For the text-containing cell, return its midpoint in (x, y) coordinate format. 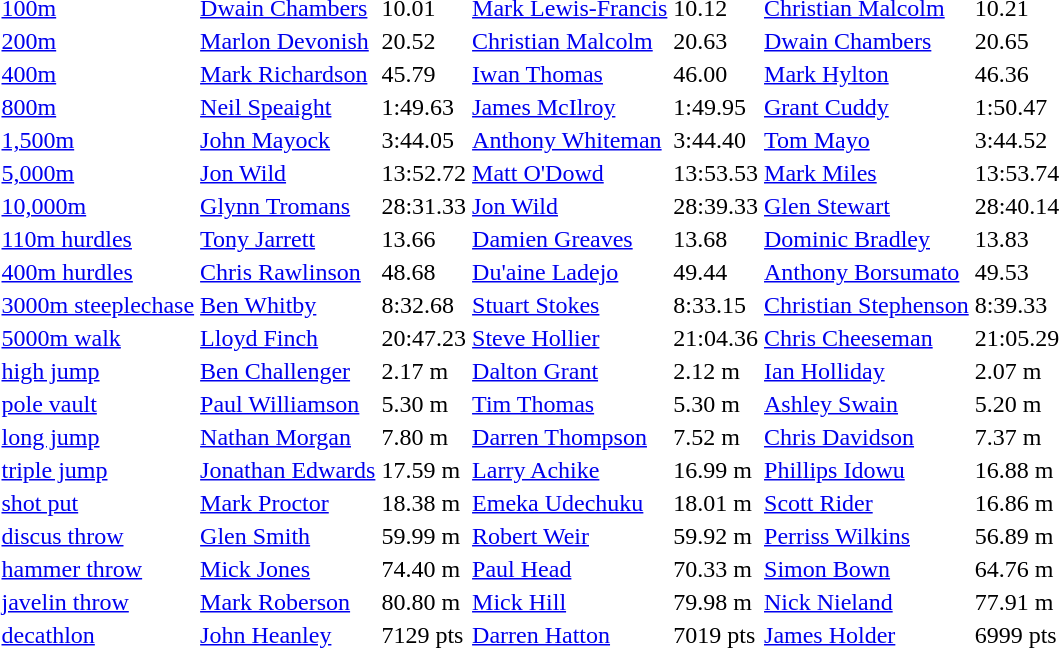
shot put (98, 503)
3000m steeplechase (98, 305)
8:33.15 (716, 305)
10,000m (98, 206)
hammer throw (98, 569)
Tony Jarrett (288, 239)
Du'aine Ladejo (570, 272)
59.92 m (716, 536)
Lloyd Finch (288, 338)
Glen Stewart (867, 206)
Christian Stephenson (867, 305)
1:49.95 (716, 107)
21:04.36 (716, 338)
Anthony Borsumato (867, 272)
Steve Hollier (570, 338)
high jump (98, 371)
Marlon Devonish (288, 41)
Ian Holliday (867, 371)
Chris Cheeseman (867, 338)
Paul Williamson (288, 404)
400m (98, 74)
James McIlroy (570, 107)
Matt O'Dowd (570, 173)
Ben Challenger (288, 371)
28:39.33 (716, 206)
3:44.40 (716, 140)
discus throw (98, 536)
Iwan Thomas (570, 74)
59.99 m (424, 536)
Damien Greaves (570, 239)
Mick Hill (570, 602)
Chris Rawlinson (288, 272)
13:53.53 (716, 173)
7.80 m (424, 437)
13.66 (424, 239)
Glen Smith (288, 536)
Mark Richardson (288, 74)
13:52.72 (424, 173)
Scott Rider (867, 503)
Glynn Tromans (288, 206)
Mark Proctor (288, 503)
8:32.68 (424, 305)
2.12 m (716, 371)
Christian Malcolm (570, 41)
Dominic Bradley (867, 239)
Nathan Morgan (288, 437)
70.33 m (716, 569)
28:31.33 (424, 206)
5000m walk (98, 338)
Mick Jones (288, 569)
Perriss Wilkins (867, 536)
17.59 m (424, 470)
20:47.23 (424, 338)
Tom Mayo (867, 140)
200m (98, 41)
Larry Achike (570, 470)
Darren Thompson (570, 437)
7.52 m (716, 437)
Mark Hylton (867, 74)
Stuart Stokes (570, 305)
45.79 (424, 74)
long jump (98, 437)
46.00 (716, 74)
Chris Davidson (867, 437)
20.63 (716, 41)
Dwain Chambers (867, 41)
Paul Head (570, 569)
triple jump (98, 470)
1,500m (98, 140)
Dalton Grant (570, 371)
Emeka Udechuku (570, 503)
pole vault (98, 404)
18.01 m (716, 503)
Nick Nieland (867, 602)
Mark Miles (867, 173)
79.98 m (716, 602)
3:44.05 (424, 140)
Mark Roberson (288, 602)
Anthony Whiteman (570, 140)
48.68 (424, 272)
2.17 m (424, 371)
18.38 m (424, 503)
Ben Whitby (288, 305)
20.52 (424, 41)
800m (98, 107)
74.40 m (424, 569)
Simon Bown (867, 569)
Grant Cuddy (867, 107)
110m hurdles (98, 239)
400m hurdles (98, 272)
13.68 (716, 239)
5,000m (98, 173)
Tim Thomas (570, 404)
Jonathan Edwards (288, 470)
Neil Speaight (288, 107)
John Mayock (288, 140)
Robert Weir (570, 536)
1:49.63 (424, 107)
80.80 m (424, 602)
javelin throw (98, 602)
16.99 m (716, 470)
Ashley Swain (867, 404)
Phillips Idowu (867, 470)
49.44 (716, 272)
